Identify which cell holds the provided text, then report its [x, y] central coordinate. 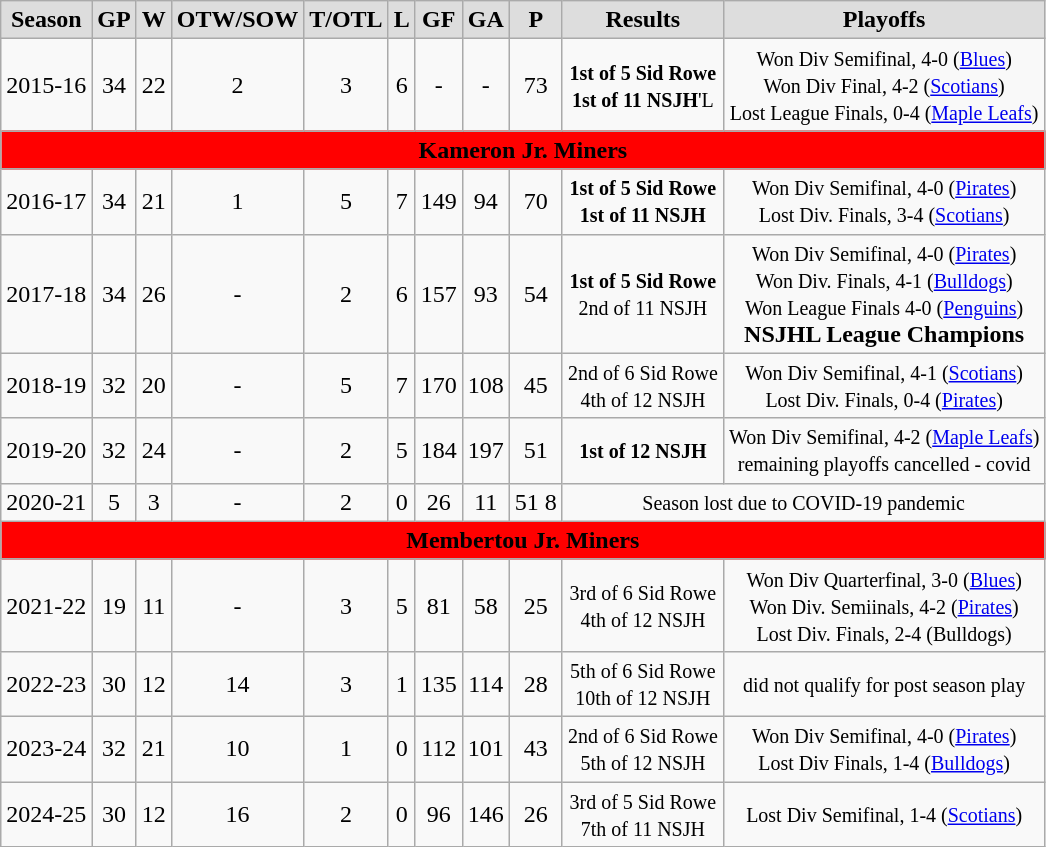
19 [114, 605]
5th of 6 Sid Rowe10th of 12 NSJH [642, 684]
Won Div Semifinal, 4-0 (Pirates)Lost Div Finals, 1-4 (Bulldogs) [884, 748]
1st of 5 Sid Rowe1st of 11 NSJH [642, 202]
2018-19 [46, 386]
GF [438, 20]
3rd of 6 Sid Rowe4th of 12 NSJH [642, 605]
58 [486, 605]
81 [438, 605]
22 [154, 85]
Won Div Semifinal, 4-1 (Scotians)Lost Div. Finals, 0-4 (Pirates) [884, 386]
2020-21 [46, 502]
Won Div Semifinal, 4-0 (Blues)Won Div Final, 4-2 (Scotians)Lost League Finals, 0-4 (Maple Leafs) [884, 85]
184 [438, 450]
149 [438, 202]
54 [536, 294]
2021-22 [46, 605]
70 [536, 202]
10 [237, 748]
OTW/SOW [237, 20]
Kameron Jr. Miners [523, 150]
2019-20 [46, 450]
Won Div Quarterfinal, 3-0 (Blues)Won Div. Semiinals, 4-2 (Pirates)Lost Div. Finals, 2-4 (Bulldogs) [884, 605]
2nd of 6 Sid Rowe4th of 12 NSJH [642, 386]
3rd of 5 Sid Rowe7th of 11 NSJH [642, 814]
Season [46, 20]
1st of 12 NSJH [642, 450]
1st of 5 Sid Rowe2nd of 11 NSJH [642, 294]
GP [114, 20]
Season lost due to COVID-19 pandemic [804, 502]
24 [154, 450]
Won Div Semifinal, 4-0 (Pirates)Won Div. Finals, 4-1 (Bulldogs)Won League Finals 4-0 (Penguins)NSJHL League Champions [884, 294]
93 [486, 294]
2nd of 6 Sid Rowe5th of 12 NSJH [642, 748]
101 [486, 748]
157 [438, 294]
114 [486, 684]
2015-16 [46, 85]
170 [438, 386]
Won Div Semifinal, 4-0 (Pirates)Lost Div. Finals, 3-4 (Scotians) [884, 202]
T/OTL [346, 20]
Results [642, 20]
16 [237, 814]
94 [486, 202]
96 [438, 814]
20 [154, 386]
2023-24 [46, 748]
Won Div Semifinal, 4-2 (Maple Leafs)remaining playoffs cancelled - covid [884, 450]
2017-18 [46, 294]
51 8 [536, 502]
Membertou Jr. Miners [523, 540]
14 [237, 684]
28 [536, 684]
2022-23 [46, 684]
L [402, 20]
25 [536, 605]
Playoffs [884, 20]
45 [536, 386]
1st of 5 Sid Rowe1st of 11 NSJH'L [642, 85]
2024-25 [46, 814]
73 [536, 85]
43 [536, 748]
P [536, 20]
did not qualify for post season play [884, 684]
112 [438, 748]
W [154, 20]
Lost Div Semifinal, 1-4 (Scotians) [884, 814]
197 [486, 450]
GA [486, 20]
135 [438, 684]
108 [486, 386]
51 [536, 450]
146 [486, 814]
2016-17 [46, 202]
